For the text-containing cell, return its midpoint in [X, Y] coordinate format. 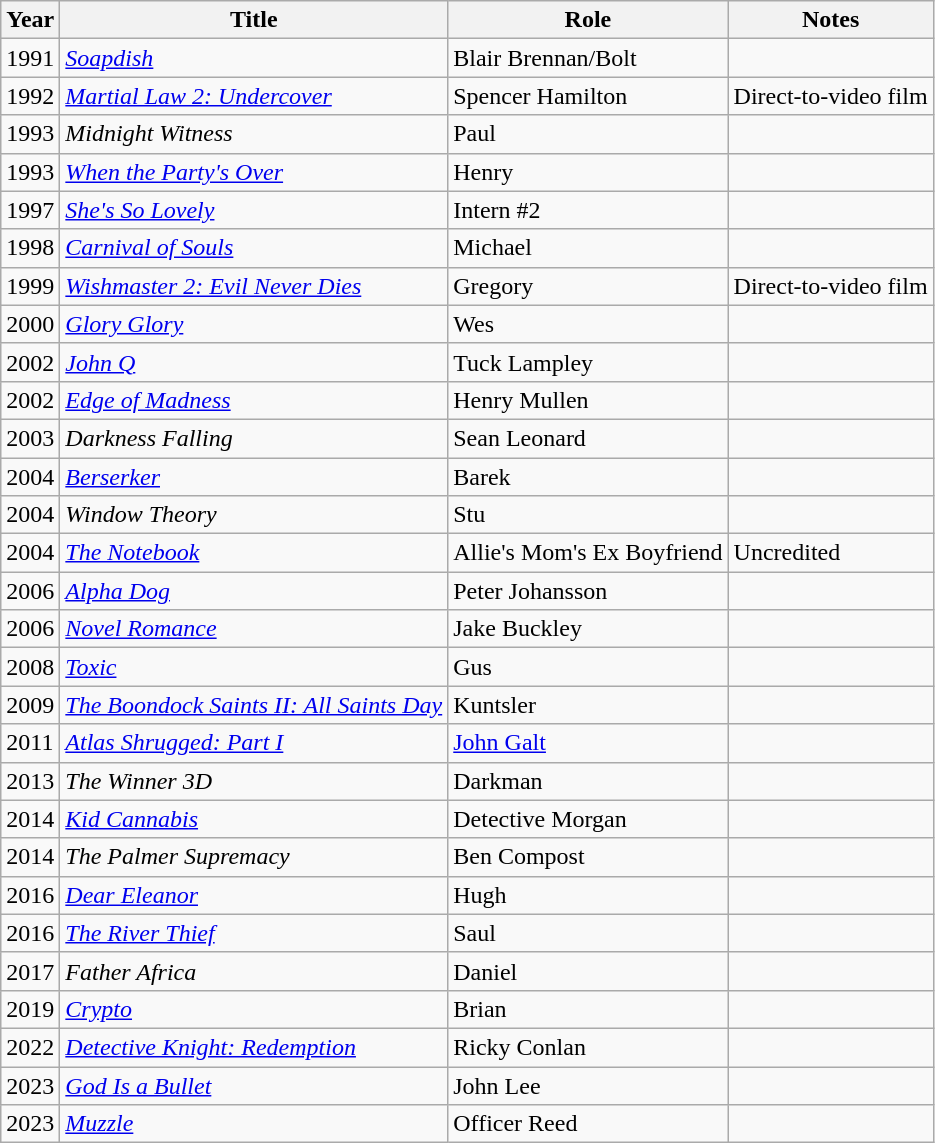
Crypto [254, 1009]
Stu [588, 515]
Barek [588, 477]
Gregory [588, 286]
2011 [30, 743]
1991 [30, 58]
2009 [30, 705]
2017 [30, 971]
2022 [30, 1047]
Daniel [588, 971]
Detective Morgan [588, 819]
Darkman [588, 781]
Paul [588, 134]
Henry Mullen [588, 400]
Role [588, 20]
Martial Law 2: Undercover [254, 96]
Saul [588, 933]
John Q [254, 362]
Glory Glory [254, 324]
Dear Eleanor [254, 895]
Novel Romance [254, 629]
Spencer Hamilton [588, 96]
Soapdish [254, 58]
Kuntsler [588, 705]
2019 [30, 1009]
Muzzle [254, 1124]
The Boondock Saints II: All Saints Day [254, 705]
The Notebook [254, 553]
Detective Knight: Redemption [254, 1047]
Kid Cannabis [254, 819]
Notes [830, 20]
Berserker [254, 477]
Ricky Conlan [588, 1047]
Hugh [588, 895]
Brian [588, 1009]
Midnight Witness [254, 134]
Edge of Madness [254, 400]
Alpha Dog [254, 591]
When the Party's Over [254, 172]
1998 [30, 248]
Title [254, 20]
Toxic [254, 667]
1992 [30, 96]
The River Thief [254, 933]
Officer Reed [588, 1124]
Atlas Shrugged: Part I [254, 743]
2008 [30, 667]
Darkness Falling [254, 438]
2013 [30, 781]
God Is a Bullet [254, 1085]
Ben Compost [588, 857]
Tuck Lampley [588, 362]
1997 [30, 210]
Intern #2 [588, 210]
Sean Leonard [588, 438]
Uncredited [830, 553]
Carnival of Souls [254, 248]
Blair Brennan/Bolt [588, 58]
John Lee [588, 1085]
Wes [588, 324]
Peter Johansson [588, 591]
Wishmaster 2: Evil Never Dies [254, 286]
She's So Lovely [254, 210]
Window Theory [254, 515]
Michael [588, 248]
The Palmer Supremacy [254, 857]
1999 [30, 286]
Jake Buckley [588, 629]
Gus [588, 667]
Father Africa [254, 971]
The Winner 3D [254, 781]
Year [30, 20]
2003 [30, 438]
Henry [588, 172]
Allie's Mom's Ex Boyfriend [588, 553]
John Galt [588, 743]
2000 [30, 324]
